Return [X, Y] of the center of cell containing provided text 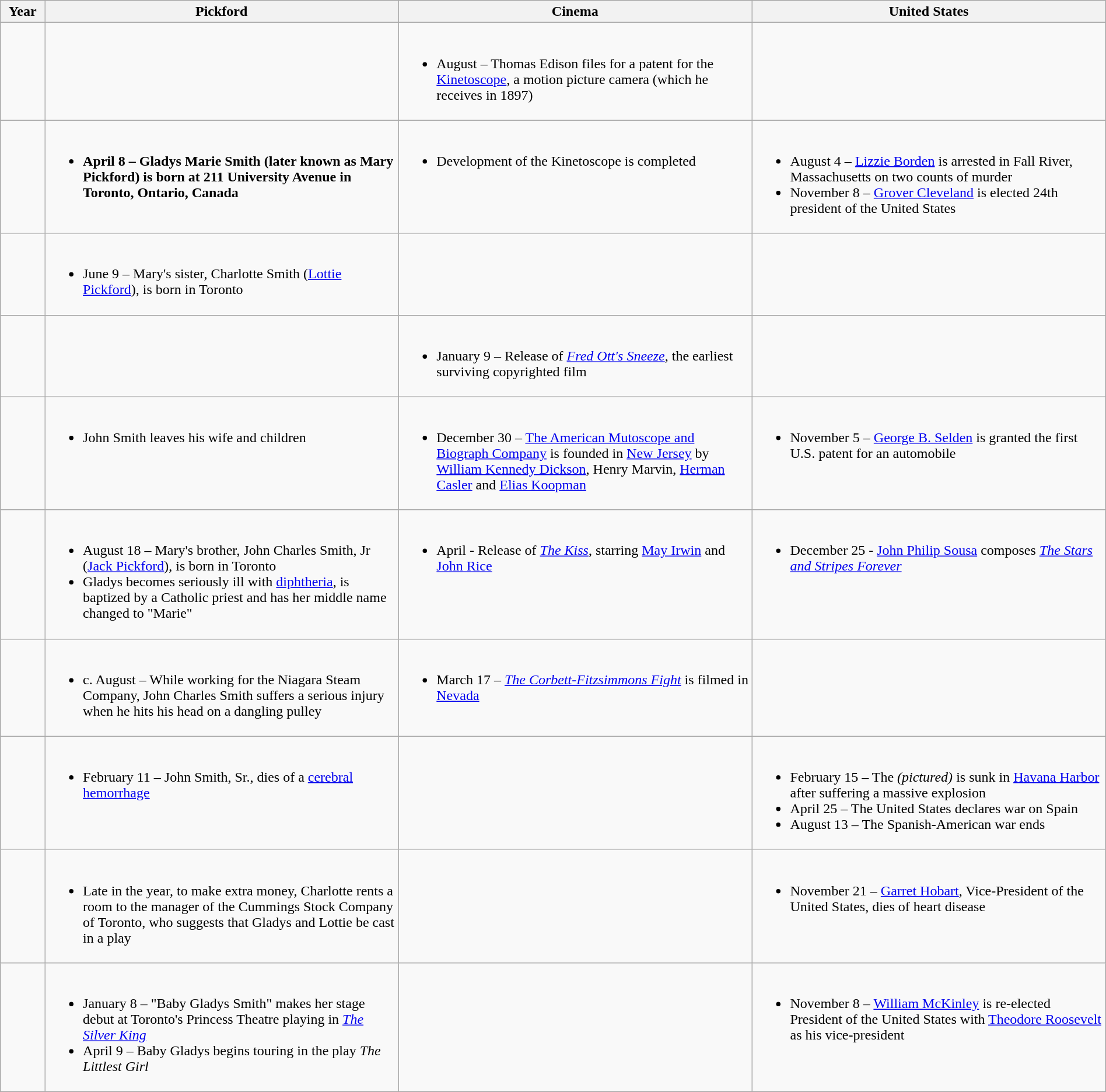
c. August – While working for the Niagara Steam Company, John Charles Smith suffers a serious injury when he hits his head on a dangling pulley [222, 687]
November 5 – George B. Selden is granted the first U.S. patent for an automobile [929, 453]
John Smith leaves his wife and children [222, 453]
April 8 – Gladys Marie Smith (later known as Mary Pickford) is born at 211 University Avenue in Toronto, Ontario, Canada [222, 177]
Pickford [222, 12]
United States [929, 12]
February 11 – John Smith, Sr., dies of a cerebral hemorrhage [222, 793]
December 25 - John Philip Sousa composes The Stars and Stripes Forever [929, 574]
August – Thomas Edison files for a patent for the Kinetoscope, a motion picture camera (which he receives in 1897) [575, 71]
April - Release of The Kiss, starring May Irwin and John Rice [575, 574]
June 9 – Mary's sister, Charlotte Smith (Lottie Pickford), is born in Toronto [222, 274]
January 9 – Release of Fred Ott's Sneeze, the earliest surviving copyrighted film [575, 356]
November 21 – Garret Hobart, Vice-President of the United States, dies of heart disease [929, 906]
November 8 – William McKinley is re-elected President of the United States with Theodore Roosevelt as his vice-president [929, 1027]
March 17 – The Corbett-Fitzsimmons Fight is filmed in Nevada [575, 687]
Cinema [575, 12]
Year [23, 12]
Development of the Kinetoscope is completed [575, 177]
